Detect which cell encompasses the target text, then output its (X, Y) center coordinate. 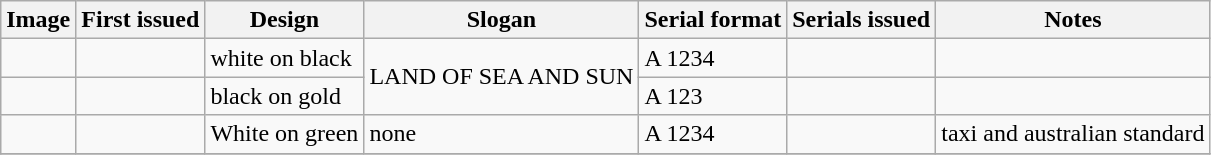
White on green (284, 134)
white on black (284, 58)
Design (284, 20)
Slogan (502, 20)
Serials issued (862, 20)
Image (38, 20)
First issued (140, 20)
black on gold (284, 96)
taxi and australian standard (1073, 134)
Serial format (713, 20)
LAND OF SEA AND SUN (502, 77)
Notes (1073, 20)
A 123 (713, 96)
none (502, 134)
